Capture the cell that displays the provided text and extract its [x, y] central coordinate. 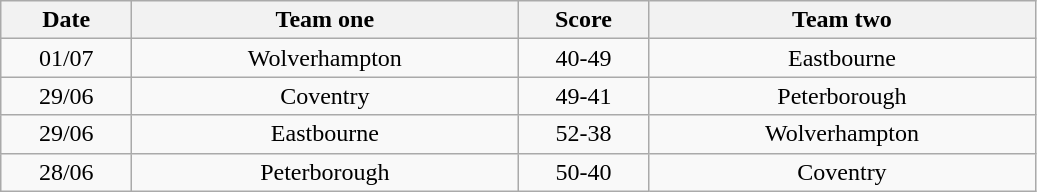
01/07 [66, 58]
Date [66, 20]
52-38 [584, 134]
28/06 [66, 172]
Team one [325, 20]
40-49 [584, 58]
Team two [842, 20]
49-41 [584, 96]
50-40 [584, 172]
Score [584, 20]
